Output the [X, Y] coordinate of the center of the cell containing the given text.  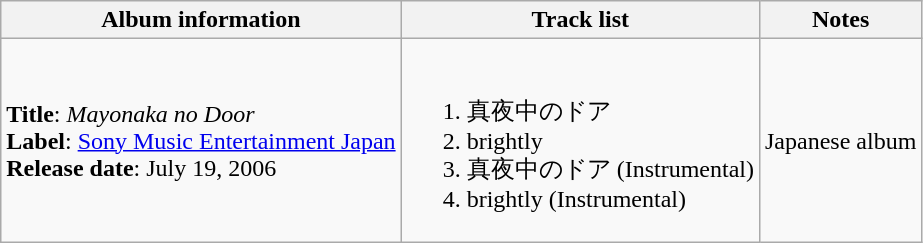
真夜中のドアbrightly真夜中のドア (Instrumental)brightly (Instrumental) [580, 140]
Japanese album [840, 140]
Title: Mayonaka no DoorLabel: Sony Music Entertainment JapanRelease date: July 19, 2006 [201, 140]
Notes [840, 20]
Track list [580, 20]
Album information [201, 20]
